Scan for the cell matching the given text and deliver its [x, y] coordinate at center. 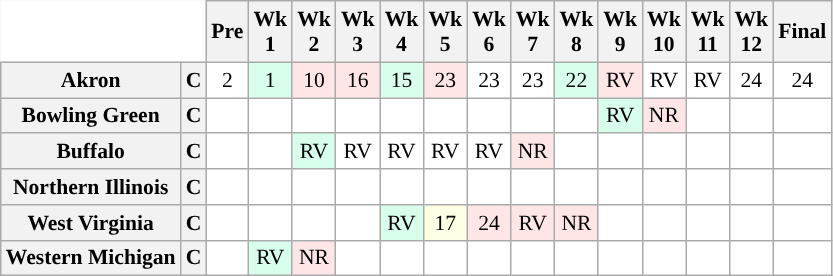
Bowling Green [91, 116]
Buffalo [91, 152]
Wk2 [314, 32]
Wk3 [358, 32]
Pre [227, 32]
Final [802, 32]
2 [227, 80]
Wk1 [270, 32]
Wk12 [751, 32]
Wk6 [489, 32]
Wk9 [620, 32]
22 [577, 80]
Wk11 [708, 32]
10 [314, 80]
1 [270, 80]
Akron [91, 80]
Wk5 [445, 32]
Wk7 [533, 32]
Northern Illinois [91, 187]
Wk4 [402, 32]
16 [358, 80]
West Virginia [91, 223]
Wk8 [577, 32]
15 [402, 80]
Western Michigan [91, 258]
17 [445, 223]
Wk10 [664, 32]
